Find where the given text appears and provide that cell's center as (x, y) coordinate. 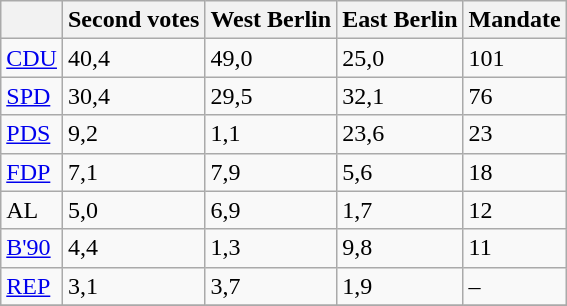
9,2 (133, 134)
5,6 (400, 172)
3,7 (271, 286)
7,1 (133, 172)
49,0 (271, 58)
11 (514, 248)
B'90 (32, 248)
1,7 (400, 210)
REP (32, 286)
Mandate (514, 20)
40,4 (133, 58)
1,9 (400, 286)
Second votes (133, 20)
32,1 (400, 96)
1,1 (271, 134)
25,0 (400, 58)
76 (514, 96)
SPD (32, 96)
7,9 (271, 172)
23,6 (400, 134)
29,5 (271, 96)
West Berlin (271, 20)
18 (514, 172)
FDP (32, 172)
– (514, 286)
AL (32, 210)
9,8 (400, 248)
4,4 (133, 248)
23 (514, 134)
1,3 (271, 248)
PDS (32, 134)
CDU (32, 58)
East Berlin (400, 20)
3,1 (133, 286)
30,4 (133, 96)
5,0 (133, 210)
101 (514, 58)
12 (514, 210)
6,9 (271, 210)
